Return (x, y) of the center of cell containing provided text 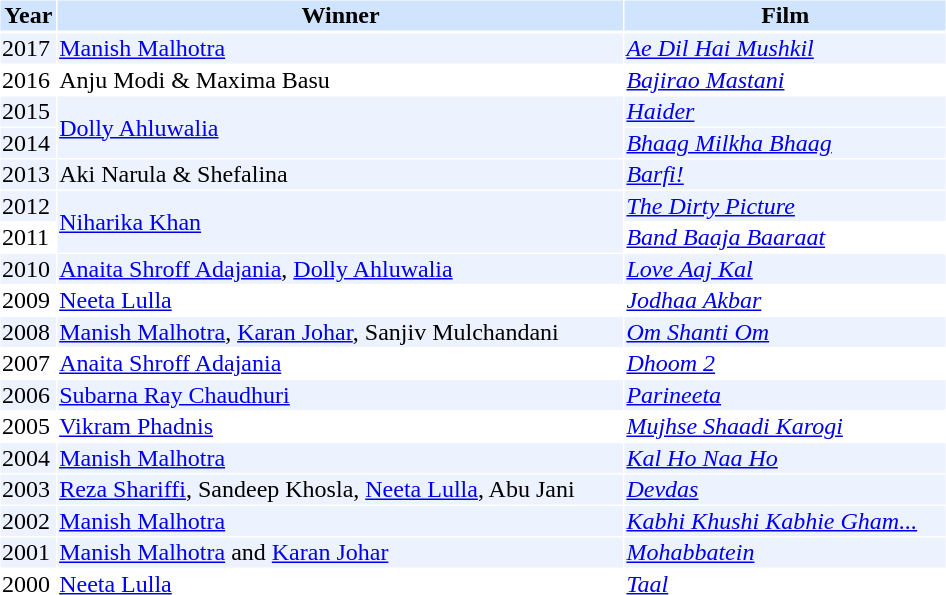
Devdas (786, 489)
Aki Narula & Shefalina (341, 175)
Anaita Shroff Adajania (341, 363)
Band Baaja Baaraat (786, 237)
Dhoom 2 (786, 363)
2011 (28, 237)
2002 (28, 521)
Kal Ho Naa Ho (786, 458)
Anju Modi & Maxima Basu (341, 80)
2003 (28, 489)
2006 (28, 395)
2008 (28, 332)
Haider (786, 111)
Manish Malhotra and Karan Johar (341, 553)
2001 (28, 553)
Parineeta (786, 395)
Bhaag Milkha Bhaag (786, 143)
Barfi! (786, 175)
2004 (28, 458)
Bajirao Mastani (786, 80)
2005 (28, 427)
Mujhse Shaadi Karogi (786, 427)
Mohabbatein (786, 553)
2016 (28, 80)
2010 (28, 269)
2014 (28, 143)
Year (28, 15)
2012 (28, 206)
Vikram Phadnis (341, 427)
Reza Shariffi, Sandeep Khosla, Neeta Lulla, Abu Jani (341, 489)
Manish Malhotra, Karan Johar, Sanjiv Mulchandani (341, 332)
2013 (28, 175)
2009 (28, 301)
2017 (28, 49)
The Dirty Picture (786, 206)
Om Shanti Om (786, 332)
Neeta Lulla (341, 301)
Niharika Khan (341, 222)
2007 (28, 363)
2015 (28, 111)
Anaita Shroff Adajania, Dolly Ahluwalia (341, 269)
Jodhaa Akbar (786, 301)
Kabhi Khushi Kabhie Gham... (786, 521)
Love Aaj Kal (786, 269)
Winner (341, 15)
Ae Dil Hai Mushkil (786, 49)
Dolly Ahluwalia (341, 127)
Film (786, 15)
Subarna Ray Chaudhuri (341, 395)
